Identify which cell holds the provided text, then report its (X, Y) central coordinate. 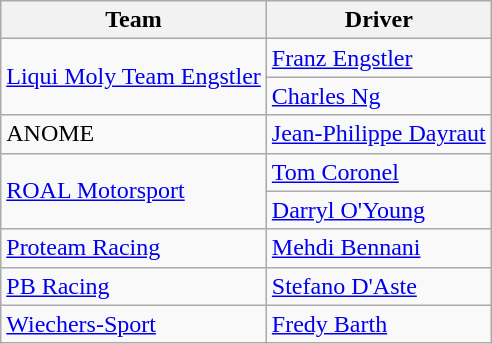
PB Racing (134, 286)
Tom Coronel (378, 172)
ANOME (134, 134)
Driver (378, 20)
ROAL Motorsport (134, 191)
Charles Ng (378, 96)
Wiechers-Sport (134, 324)
Mehdi Bennani (378, 248)
Fredy Barth (378, 324)
Liqui Moly Team Engstler (134, 77)
Jean-Philippe Dayraut (378, 134)
Stefano D'Aste (378, 286)
Team (134, 20)
Proteam Racing (134, 248)
Franz Engstler (378, 58)
Darryl O'Young (378, 210)
